Search for the cell housing the specified text and yield its [x, y] center coordinate. 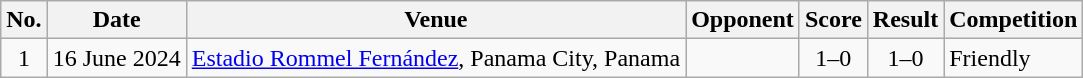
Result [905, 20]
Venue [436, 20]
Opponent [743, 20]
Score [833, 20]
Date [116, 20]
No. [24, 20]
Competition [1014, 20]
Friendly [1014, 58]
16 June 2024 [116, 58]
Estadio Rommel Fernández, Panama City, Panama [436, 58]
1 [24, 58]
